Detect which cell encompasses the target text, then output its [X, Y] center coordinate. 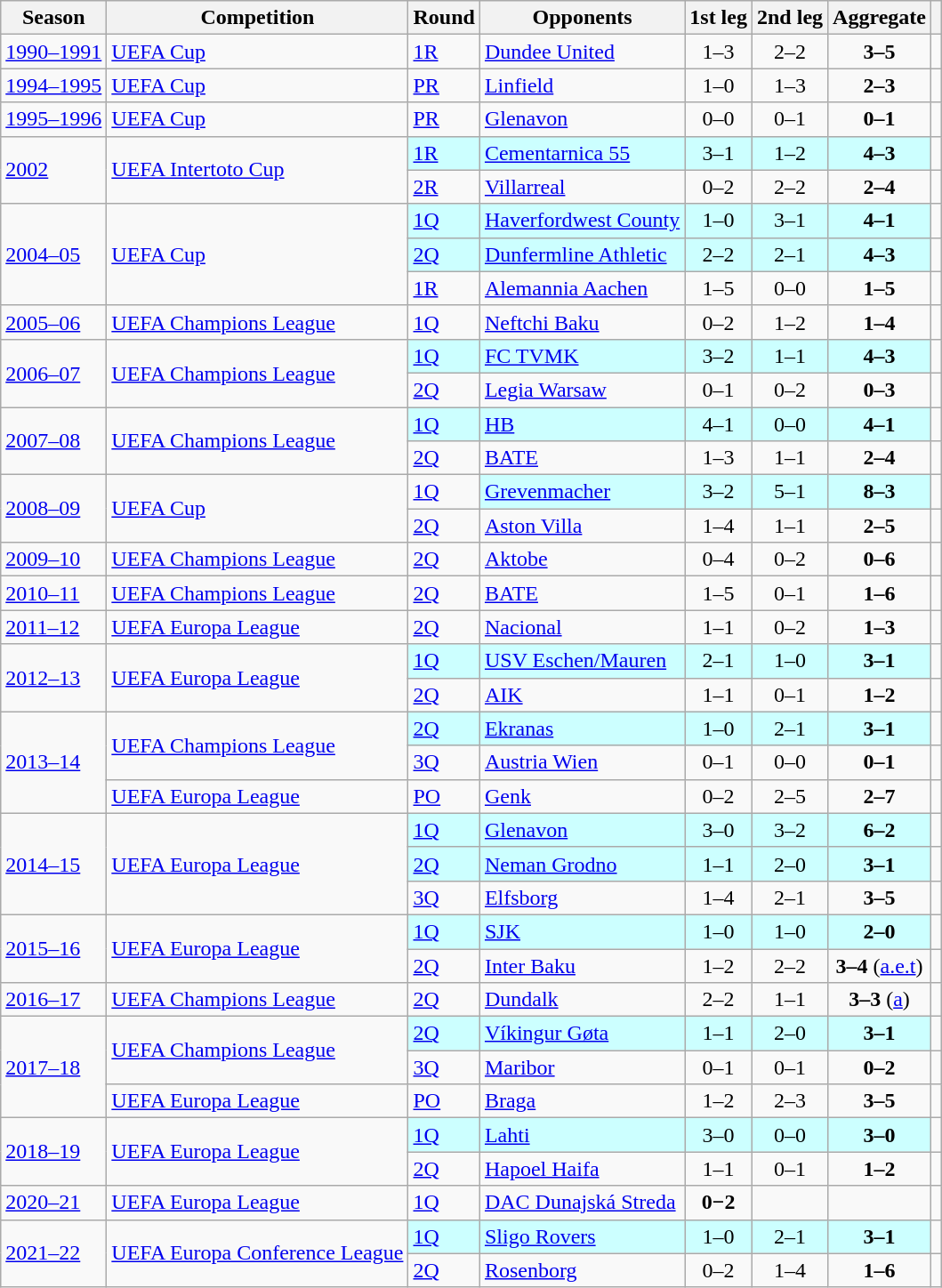
UEFA Intertoto Cup [258, 170]
Víkingur Gøta [582, 1034]
Lahti [582, 1135]
Sligo Rovers [582, 1236]
Legia Warsaw [582, 390]
SJK [582, 931]
2020–21 [53, 1203]
Braga [582, 1101]
UEFA Europa Conference League [258, 1253]
2–7 [880, 796]
2021–22 [53, 1253]
2016–17 [53, 1000]
AIK [582, 695]
DAC Dunajská Streda [582, 1203]
1995–1996 [53, 119]
2R [444, 187]
3–3 (a) [880, 1000]
Neman Grodno [582, 864]
2007–08 [53, 441]
2017–18 [53, 1067]
1994–1995 [53, 85]
Neftchi Baku [582, 322]
Alemannia Aachen [582, 288]
2002 [53, 170]
Genk [582, 796]
Elfsborg [582, 898]
2010–11 [53, 593]
Villarreal [582, 187]
Grevenmacher [582, 492]
HB [582, 424]
Dundalk [582, 1000]
Aston Villa [582, 526]
2011–12 [53, 627]
Round [444, 18]
Competition [258, 18]
2015–16 [53, 948]
Hapoel Haifa [582, 1169]
Maribor [582, 1067]
2012–13 [53, 678]
2009–10 [53, 559]
2005–06 [53, 322]
FC TVMK [582, 356]
1990–1991 [53, 52]
Season [53, 18]
0–6 [880, 559]
0−2 [719, 1203]
Cementarnica 55 [582, 153]
2013–14 [53, 762]
5–1 [790, 492]
1st leg [719, 18]
USV Eschen/Mauren [582, 661]
2018–19 [53, 1152]
Opponents [582, 18]
Linfield [582, 85]
Haverfordwest County [582, 221]
Ekranas [582, 729]
Aktobe [582, 559]
Dunfermline Athletic [582, 254]
Rosenborg [582, 1270]
Austria Wien [582, 762]
6–2 [880, 830]
2006–07 [53, 373]
2014–15 [53, 864]
0–4 [719, 559]
Dundee United [582, 52]
0–3 [880, 390]
8–3 [880, 492]
2004–05 [53, 254]
2008–09 [53, 509]
Aggregate [880, 18]
3–4 (a.e.t) [880, 965]
Nacional [582, 627]
2nd leg [790, 18]
Inter Baku [582, 965]
